Output the (X, Y) coordinate of the center of the cell containing the given text.  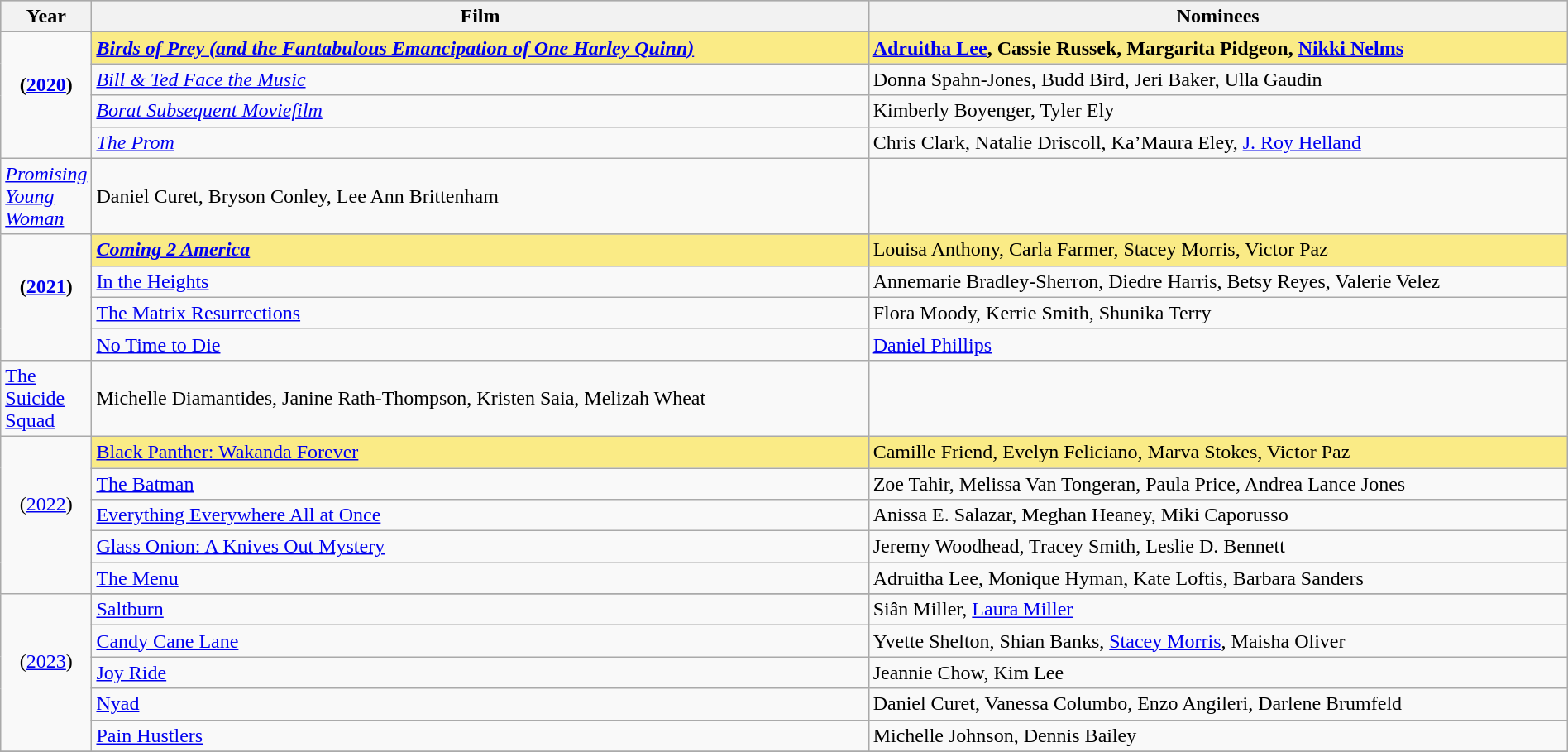
(2022) (46, 515)
Year (46, 17)
Daniel Phillips (1217, 344)
Anissa E. Salazar, Meghan Heaney, Miki Caporusso (1217, 515)
Film (480, 17)
In the Heights (480, 281)
Jeremy Woodhead, Tracey Smith, Leslie D. Bennett (1217, 547)
Nominees (1217, 17)
(2023) (46, 673)
Yvette Shelton, Shian Banks, Stacey Morris, Maisha Oliver (1217, 641)
Daniel Curet, Bryson Conley, Lee Ann Brittenham (480, 196)
Chris Clark, Natalie Driscoll, Ka’Maura Eley, J. Roy Helland (1217, 142)
Adruitha Lee, Cassie Russek, Margarita Pidgeon, Nikki Nelms (1217, 48)
(2020) (46, 95)
Black Panther: Wakanda Forever (480, 452)
Camille Friend, Evelyn Feliciano, Marva Stokes, Victor Paz (1217, 452)
The Prom (480, 142)
Michelle Johnson, Dennis Bailey (1217, 735)
Daniel Curet, Vanessa Columbo, Enzo Angileri, Darlene Brumfeld (1217, 704)
Kimberly Boyenger, Tyler Ely (1217, 111)
Borat Subsequent Moviefilm (480, 111)
Everything Everywhere All at Once (480, 515)
Promising Young Woman (46, 196)
Michelle Diamantides, Janine Rath-Thompson, Kristen Saia, Melizah Wheat (480, 398)
Nyad (480, 704)
Pain Hustlers (480, 735)
(2021) (46, 297)
Flora Moody, Kerrie Smith, Shunika Terry (1217, 313)
Glass Onion: A Knives Out Mystery (480, 547)
The Batman (480, 484)
Coming 2 America (480, 250)
Birds of Prey (and the Fantabulous Emancipation of One Harley Quinn) (480, 48)
Jeannie Chow, Kim Lee (1217, 673)
Joy Ride (480, 673)
The Matrix Resurrections (480, 313)
Adruitha Lee, Monique Hyman, Kate Loftis, Barbara Sanders (1217, 578)
Annemarie Bradley-Sherron, Diedre Harris, Betsy Reyes, Valerie Velez (1217, 281)
The Menu (480, 578)
Bill & Ted Face the Music (480, 79)
Donna Spahn-Jones, Budd Bird, Jeri Baker, Ulla Gaudin (1217, 79)
Saltburn (480, 610)
Candy Cane Lane (480, 641)
Siân Miller, Laura Miller (1217, 610)
Zoe Tahir, Melissa Van Tongeran, Paula Price, Andrea Lance Jones (1217, 484)
No Time to Die (480, 344)
Louisa Anthony, Carla Farmer, Stacey Morris, Victor Paz (1217, 250)
The Suicide Squad (46, 398)
